Output the (X, Y) coordinate of the center of the cell containing the given text.  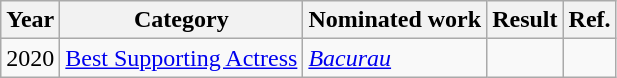
Ref. (590, 20)
Result (525, 20)
Year (30, 20)
Bacurau (395, 58)
Category (182, 20)
Best Supporting Actress (182, 58)
2020 (30, 58)
Nominated work (395, 20)
